Locate the cell with the specified text and output its [x, y] center coordinate. 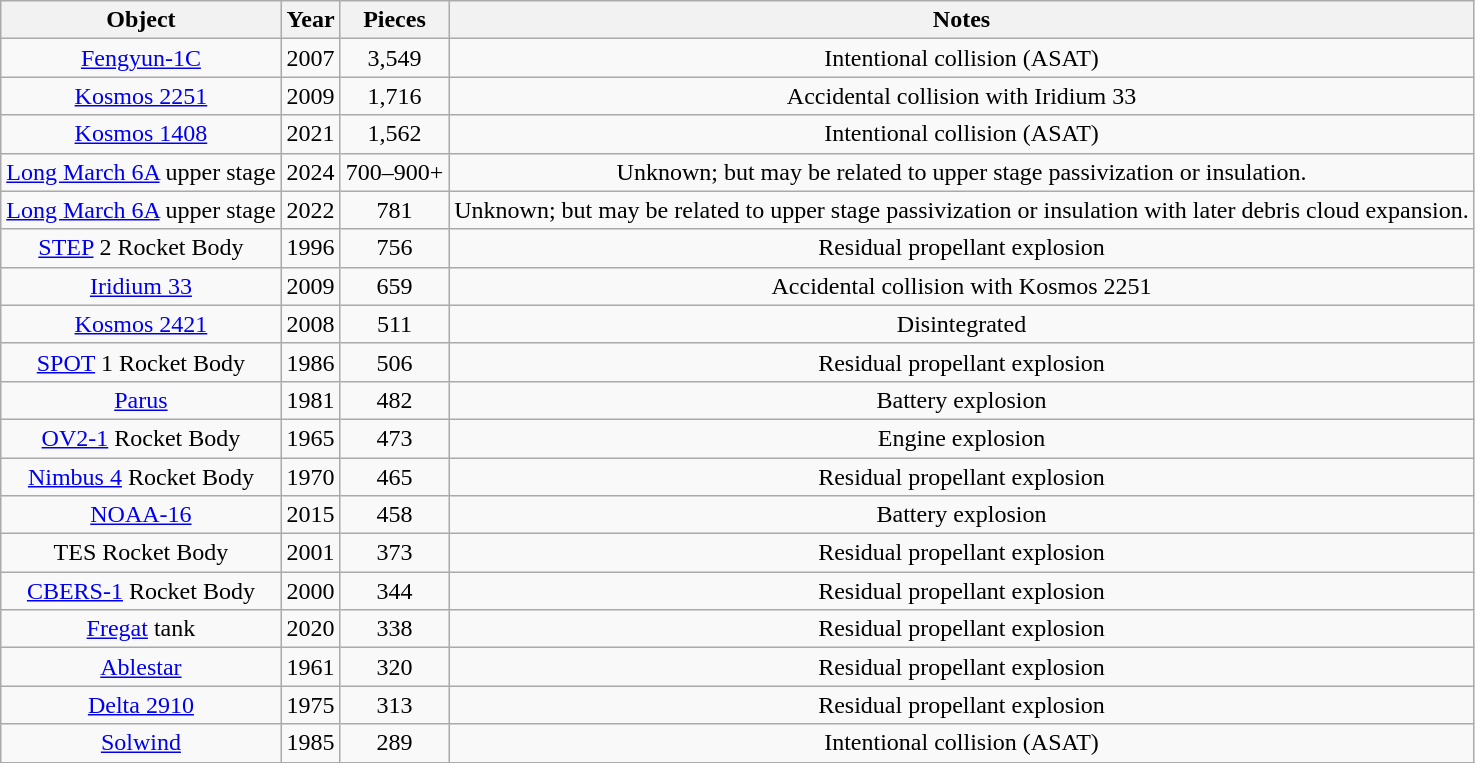
Accidental collision with Iridium 33 [962, 96]
2020 [310, 629]
2024 [310, 172]
Kosmos 1408 [141, 134]
1985 [310, 743]
NOAA-16 [141, 515]
3,549 [394, 58]
465 [394, 477]
2008 [310, 324]
Notes [962, 20]
320 [394, 667]
Iridium 33 [141, 286]
1,562 [394, 134]
458 [394, 515]
1,716 [394, 96]
Year [310, 20]
SPOT 1 Rocket Body [141, 362]
Unknown; but may be related to upper stage passivization or insulation with later debris cloud expansion. [962, 210]
1996 [310, 248]
1975 [310, 705]
2007 [310, 58]
344 [394, 591]
506 [394, 362]
Kosmos 2421 [141, 324]
373 [394, 553]
756 [394, 248]
482 [394, 400]
2015 [310, 515]
313 [394, 705]
Object [141, 20]
Accidental collision with Kosmos 2251 [962, 286]
Pieces [394, 20]
Parus [141, 400]
1961 [310, 667]
STEP 2 Rocket Body [141, 248]
2022 [310, 210]
338 [394, 629]
2001 [310, 553]
2000 [310, 591]
Disintegrated [962, 324]
Ablestar [141, 667]
Unknown; but may be related to upper stage passivization or insulation. [962, 172]
Nimbus 4 Rocket Body [141, 477]
781 [394, 210]
CBERS-1 Rocket Body [141, 591]
TES Rocket Body [141, 553]
OV2-1 Rocket Body [141, 438]
511 [394, 324]
1981 [310, 400]
1986 [310, 362]
1970 [310, 477]
473 [394, 438]
Delta 2910 [141, 705]
1965 [310, 438]
659 [394, 286]
Kosmos 2251 [141, 96]
700–900+ [394, 172]
Engine explosion [962, 438]
289 [394, 743]
Fengyun-1C [141, 58]
2021 [310, 134]
Solwind [141, 743]
Fregat tank [141, 629]
